Capture the cell that displays the provided text and extract its (x, y) central coordinate. 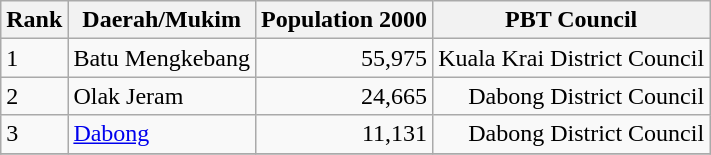
Batu Mengkebang (162, 58)
Dabong (162, 134)
Population 2000 (344, 20)
11,131 (344, 134)
Rank (34, 20)
3 (34, 134)
Olak Jeram (162, 96)
Kuala Krai District Council (572, 58)
24,665 (344, 96)
1 (34, 58)
PBT Council (572, 20)
Daerah/Mukim (162, 20)
2 (34, 96)
55,975 (344, 58)
